Scan for the cell matching the given text and deliver its (x, y) coordinate at center. 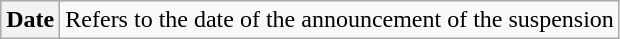
Date (30, 20)
Refers to the date of the announcement of the suspension (340, 20)
